Identify which cell holds the provided text, then report its (X, Y) central coordinate. 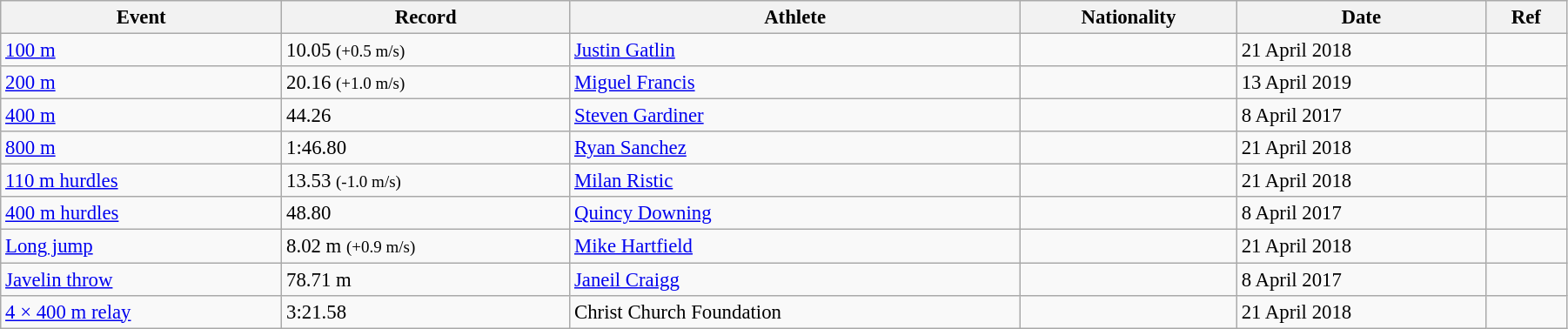
13 April 2019 (1361, 83)
4 × 400 m relay (141, 312)
Mike Hartfield (795, 246)
Nationality (1128, 17)
78.71 m (426, 279)
Ryan Sanchez (795, 148)
Long jump (141, 246)
Date (1361, 17)
48.80 (426, 213)
8.02 m (+0.9 m/s) (426, 246)
Event (141, 17)
400 m (141, 116)
10.05 (+0.5 m/s) (426, 50)
Steven Gardiner (795, 116)
800 m (141, 148)
Milan Ristic (795, 181)
Ref (1526, 17)
400 m hurdles (141, 213)
110 m hurdles (141, 181)
Miguel Francis (795, 83)
20.16 (+1.0 m/s) (426, 83)
1:46.80 (426, 148)
Quincy Downing (795, 213)
200 m (141, 83)
Christ Church Foundation (795, 312)
Janeil Craigg (795, 279)
Javelin throw (141, 279)
100 m (141, 50)
Record (426, 17)
Justin Gatlin (795, 50)
3:21.58 (426, 312)
13.53 (-1.0 m/s) (426, 181)
44.26 (426, 116)
Athlete (795, 17)
